Pinpoint the cell where the given text exists, returning its [X, Y] midpoint coordinate. 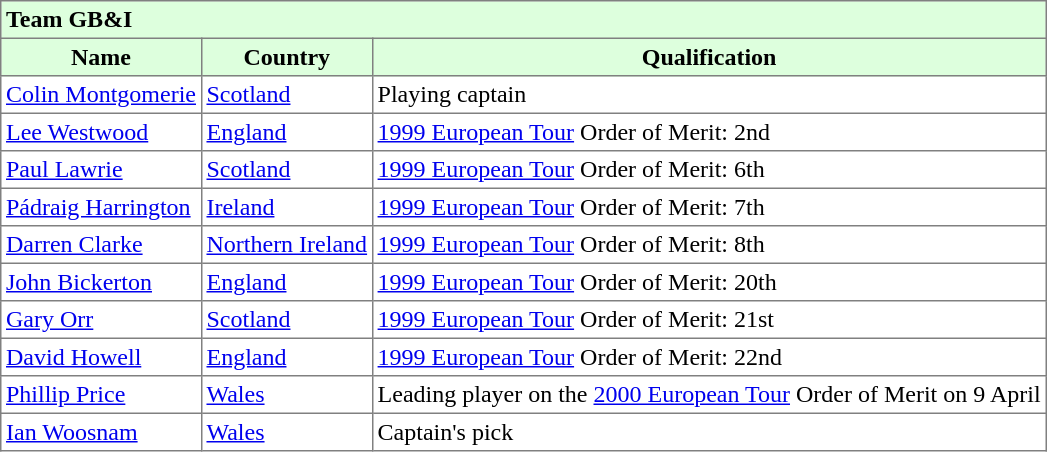
Colin Montgomerie [101, 95]
Ian Woosnam [101, 432]
Name [101, 57]
Phillip Price [101, 395]
Playing captain [709, 95]
1999 European Tour Order of Merit: 22nd [709, 357]
Team GB&I [524, 20]
Qualification [709, 57]
1999 European Tour Order of Merit: 2nd [709, 132]
Gary Orr [101, 320]
Ireland [286, 207]
1999 European Tour Order of Merit: 7th [709, 207]
1999 European Tour Order of Merit: 8th [709, 245]
David Howell [101, 357]
Captain's pick [709, 432]
Darren Clarke [101, 245]
1999 European Tour Order of Merit: 6th [709, 170]
Lee Westwood [101, 132]
1999 European Tour Order of Merit: 21st [709, 320]
Paul Lawrie [101, 170]
Country [286, 57]
Leading player on the 2000 European Tour Order of Merit on 9 April [709, 395]
Pádraig Harrington [101, 207]
John Bickerton [101, 282]
1999 European Tour Order of Merit: 20th [709, 282]
Northern Ireland [286, 245]
